Return [x, y] of the center of cell containing provided text 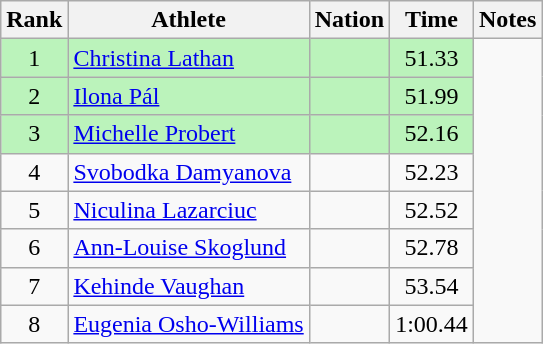
Ilona Pál [188, 96]
6 [34, 248]
3 [34, 134]
Athlete [188, 20]
Christina Lathan [188, 58]
Kehinde Vaughan [188, 286]
Time [432, 20]
Notes [507, 20]
1:00.44 [432, 324]
Ann-Louise Skoglund [188, 248]
7 [34, 286]
Eugenia Osho-Williams [188, 324]
2 [34, 96]
52.23 [432, 172]
Niculina Lazarciuc [188, 210]
51.99 [432, 96]
1 [34, 58]
52.16 [432, 134]
53.54 [432, 286]
Rank [34, 20]
52.78 [432, 248]
Nation [349, 20]
5 [34, 210]
4 [34, 172]
52.52 [432, 210]
Svobodka Damyanova [188, 172]
51.33 [432, 58]
8 [34, 324]
Michelle Probert [188, 134]
